Pinpoint the cell where the given text exists, returning its (x, y) midpoint coordinate. 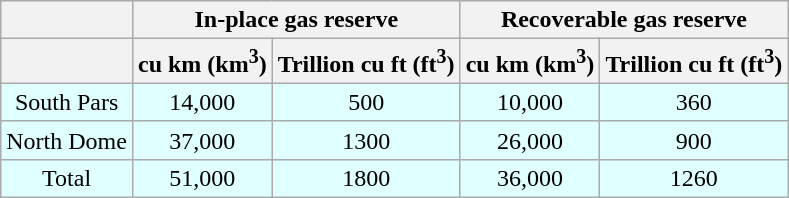
37,000 (202, 140)
360 (694, 102)
10,000 (530, 102)
In-place gas reserve (296, 20)
14,000 (202, 102)
1300 (366, 140)
1260 (694, 178)
500 (366, 102)
900 (694, 140)
36,000 (530, 178)
51,000 (202, 178)
1800 (366, 178)
North Dome (67, 140)
Total (67, 178)
South Pars (67, 102)
26,000 (530, 140)
Recoverable gas reserve (624, 20)
